Detect which cell encompasses the target text, then output its [X, Y] center coordinate. 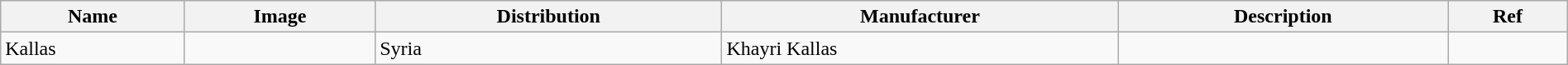
Kallas [93, 48]
Distribution [549, 17]
Image [280, 17]
Syria [549, 48]
Ref [1508, 17]
Name [93, 17]
Manufacturer [920, 17]
Khayri Kallas [920, 48]
Description [1284, 17]
